Return the [x, y] coordinate for the center point of the cell that contains the specified text.  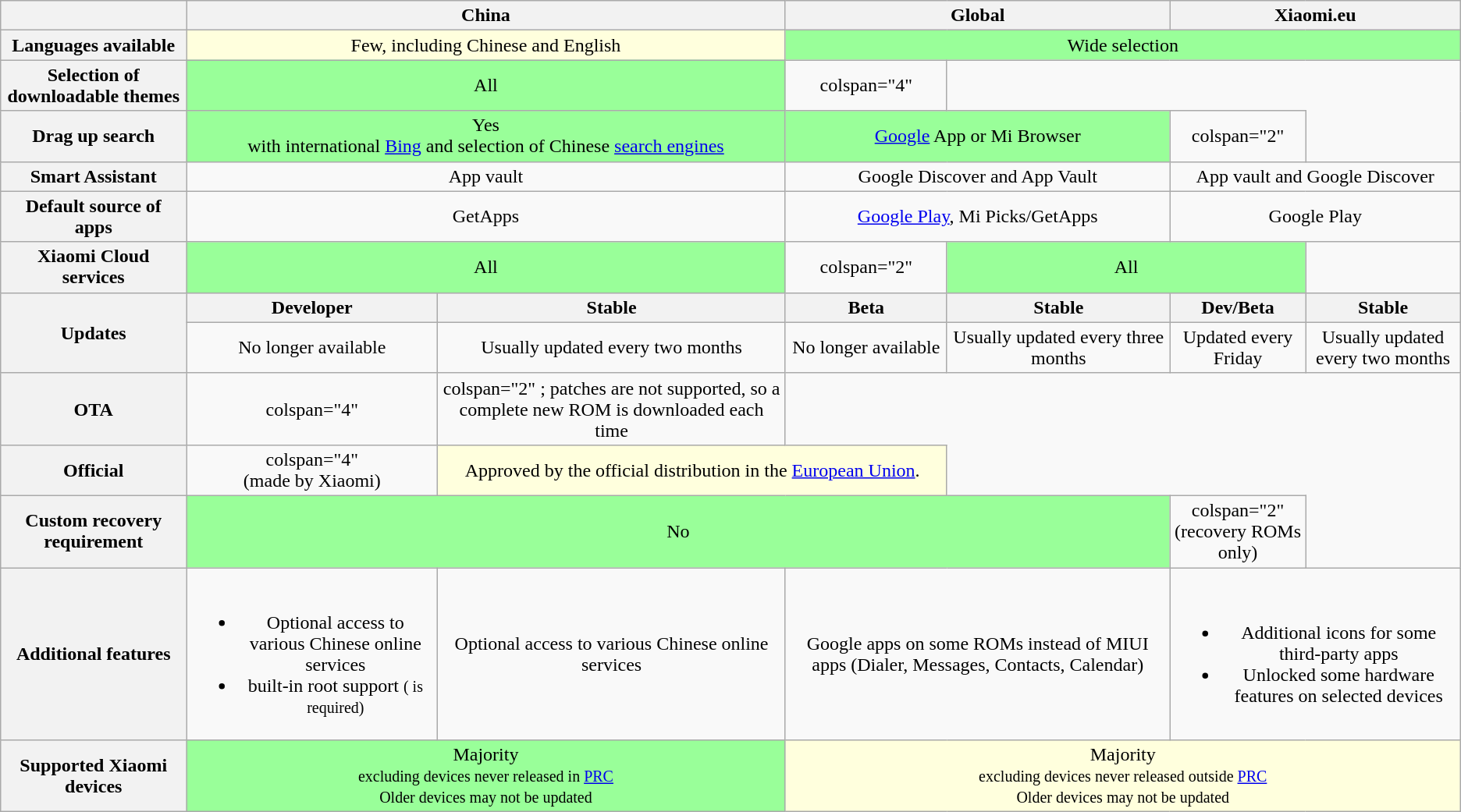
Developer [312, 307]
Optional access to various Chinese online services [612, 654]
Few, including Chinese and English [486, 45]
Google Play [1315, 217]
App vault and Google Discover [1315, 176]
Google App or Mi Browser [977, 136]
Usually updated every three months [1058, 348]
colspan="2" (recovery ROMs only) [1238, 531]
Majorityexcluding devices never released outside PRCOlder devices may not be updated [1122, 776]
Google Play, Mi Picks/GetApps [977, 217]
No [679, 531]
Optional access to various Chinese online servicesbuilt-in root support ( is required) [312, 654]
OTA [94, 409]
Drag up search [94, 136]
colspan="4" (made by Xiaomi) [312, 470]
Dev/Beta [1238, 307]
Global [977, 16]
Additional icons for some third-party appsUnlocked some hardware features on selected devices [1315, 654]
Custom recovery requirement [94, 531]
Updates [94, 332]
Yeswith international Bing and selection of Chinese search engines [486, 136]
Majorityexcluding devices never released in PRCOlder devices may not be updated [486, 776]
China [486, 16]
Google apps on some ROMs instead of MIUI apps (Dialer, Messages, Contacts, Calendar) [977, 654]
Smart Assistant [94, 176]
Official [94, 470]
Default source of apps [94, 217]
Languages available [94, 45]
colspan="2" ; patches are not supported, so a complete new ROM is downloaded each time [612, 409]
Google Discover and App Vault [977, 176]
Xiaomi Cloud services [94, 267]
Xiaomi.eu [1315, 16]
GetApps [486, 217]
Approved by the official distribution in the European Union. [692, 470]
Updated every Friday [1238, 348]
App vault [486, 176]
Beta [866, 307]
Wide selection [1122, 45]
Supported Xiaomi devices [94, 776]
Selection of downloadable themes [94, 86]
Additional features [94, 654]
